Identify which cell holds the provided text, then report its (x, y) central coordinate. 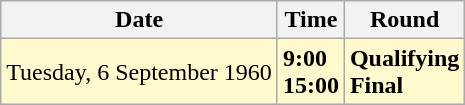
Time (310, 20)
9:0015:00 (310, 72)
Tuesday, 6 September 1960 (140, 72)
Date (140, 20)
Round (404, 20)
QualifyingFinal (404, 72)
